Return (X, Y) of the center of cell containing provided text 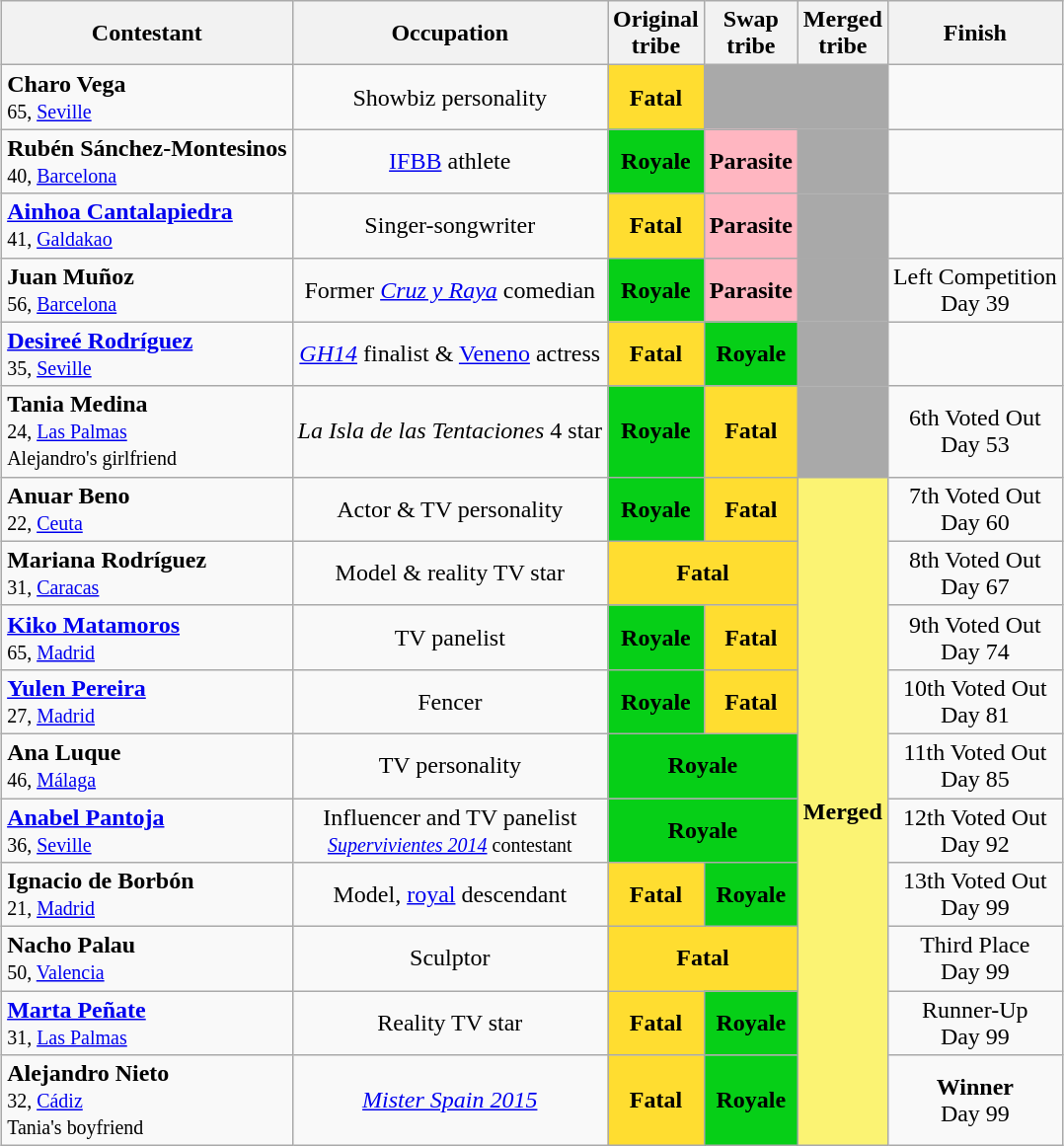
Charo Vega65, Seville (147, 97)
Occupation (450, 34)
Ana Luque46, Málaga (147, 766)
Former Cruz y Raya comedian (450, 290)
Yulen Pereira27, Madrid (147, 701)
6th Voted OutDay 53 (975, 431)
Anuar Beno22, Ceuta (147, 509)
13th Voted OutDay 99 (975, 894)
Mergedtribe (843, 34)
Merged (843, 811)
Sculptor (450, 959)
Showbiz personality (450, 97)
Nacho Palau50, Valencia (147, 959)
Ainhoa Cantalapiedra41, Galdakao (147, 225)
Desireé Rodríguez35, Seville (147, 353)
Originaltribe (656, 34)
TV personality (450, 766)
Contestant (147, 34)
Kiko Matamoros65, Madrid (147, 638)
Singer-songwriter (450, 225)
Runner-UpDay 99 (975, 1023)
Rubén Sánchez-Montesinos40, Barcelona (147, 162)
Juan Muñoz56, Barcelona (147, 290)
IFBB athlete (450, 162)
Influencer and TV panelistSupervivientes 2014 contestant (450, 829)
Third PlaceDay 99 (975, 959)
Left CompetitionDay 39 (975, 290)
9th Voted OutDay 74 (975, 638)
8th Voted OutDay 67 (975, 573)
Swaptribe (750, 34)
Model & reality TV star (450, 573)
Marta Peñate31, Las Palmas (147, 1023)
Reality TV star (450, 1023)
Tania Medina24, Las PalmasAlejandro's girlfriend (147, 431)
TV panelist (450, 638)
Actor & TV personality (450, 509)
12th Voted OutDay 92 (975, 829)
Finish (975, 34)
WinnerDay 99 (975, 1101)
11th Voted OutDay 85 (975, 766)
GH14 finalist & Veneno actress (450, 353)
Mister Spain 2015 (450, 1101)
Fencer (450, 701)
Anabel Pantoja36, Seville (147, 829)
Ignacio de Borbón21, Madrid (147, 894)
La Isla de las Tentaciones 4 star (450, 431)
Mariana Rodríguez31, Caracas (147, 573)
Alejandro Nieto32, CádizTania's boyfriend (147, 1101)
Model, royal descendant (450, 894)
7th Voted OutDay 60 (975, 509)
10th Voted OutDay 81 (975, 701)
